Locate the cell with the specified text and output its [X, Y] center coordinate. 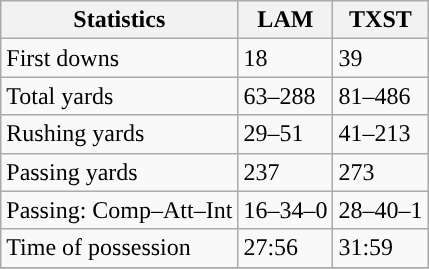
28–40–1 [380, 210]
Time of possession [120, 248]
Total yards [120, 96]
16–34–0 [286, 210]
41–213 [380, 134]
237 [286, 172]
Passing yards [120, 172]
Rushing yards [120, 134]
273 [380, 172]
Statistics [120, 20]
81–486 [380, 96]
39 [380, 58]
18 [286, 58]
LAM [286, 20]
First downs [120, 58]
63–288 [286, 96]
29–51 [286, 134]
TXST [380, 20]
31:59 [380, 248]
27:56 [286, 248]
Passing: Comp–Att–Int [120, 210]
